Return (X, Y) of the center of cell containing provided text 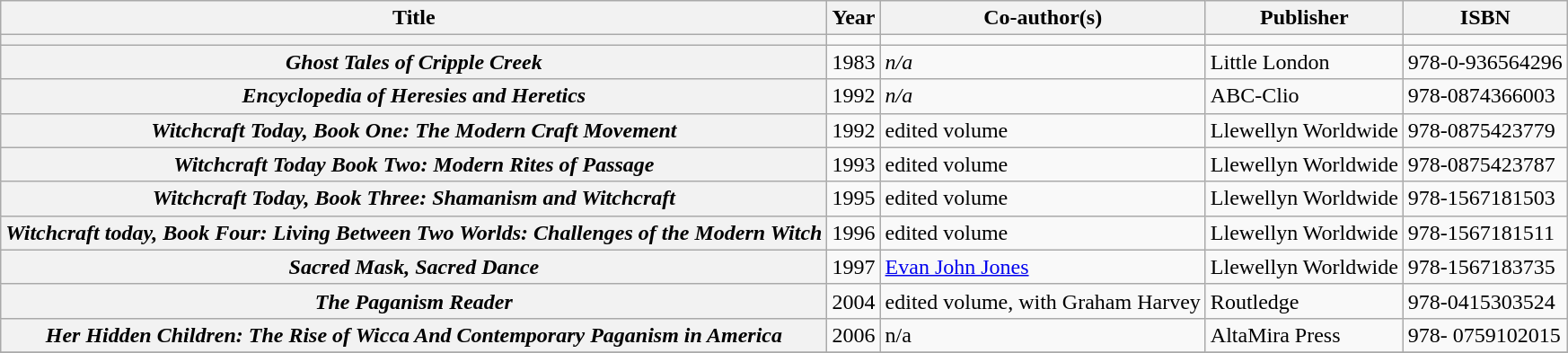
Witchcraft today, Book Four: Living Between Two Worlds: Challenges of the Modern Witch (414, 233)
Little London (1304, 62)
Encyclopedia of Heresies and Heretics (414, 96)
Evan John Jones (1043, 267)
1997 (853, 267)
ISBN (1485, 18)
AltaMira Press (1304, 335)
1996 (853, 233)
Sacred Mask, Sacred Dance (414, 267)
1993 (853, 164)
1995 (853, 199)
978-1567181503 (1485, 199)
Her Hidden Children: The Rise of Wicca And Contemporary Paganism in America (414, 335)
Publisher (1304, 18)
978-0874366003 (1485, 96)
Title (414, 18)
Ghost Tales of Cripple Creek (414, 62)
1983 (853, 62)
978-0-936564296 (1485, 62)
978-0875423787 (1485, 164)
Witchcraft Today Book Two: Modern Rites of Passage (414, 164)
ABC-Clio (1304, 96)
Year (853, 18)
Co-author(s) (1043, 18)
Routledge (1304, 301)
2004 (853, 301)
Witchcraft Today, Book One: The Modern Craft Movement (414, 130)
978-0415303524 (1485, 301)
edited volume, with Graham Harvey (1043, 301)
978- 0759102015 (1485, 335)
978-1567181511 (1485, 233)
978-0875423779 (1485, 130)
978-1567183735 (1485, 267)
The Paganism Reader (414, 301)
Witchcraft Today, Book Three: Shamanism and Witchcraft (414, 199)
2006 (853, 335)
